Pinpoint the cell where the given text exists, returning its (x, y) midpoint coordinate. 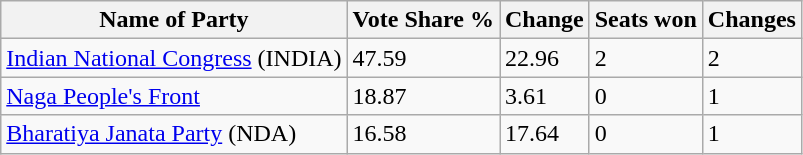
22.96 (545, 58)
Seats won (646, 20)
Indian National Congress (INDIA) (174, 58)
Vote Share % (423, 20)
Change (545, 20)
47.59 (423, 58)
Changes (752, 20)
17.64 (545, 134)
16.58 (423, 134)
18.87 (423, 96)
3.61 (545, 96)
Name of Party (174, 20)
Naga People's Front (174, 96)
Bharatiya Janata Party (NDA) (174, 134)
